Search for the cell housing the specified text and yield its [x, y] center coordinate. 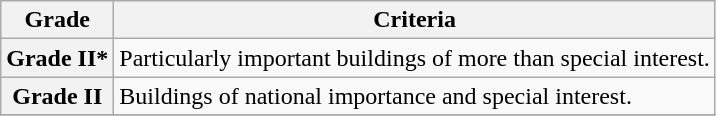
Grade [58, 20]
Buildings of national importance and special interest. [415, 96]
Grade II* [58, 58]
Grade II [58, 96]
Particularly important buildings of more than special interest. [415, 58]
Criteria [415, 20]
